Search for the cell housing the specified text and yield its (x, y) center coordinate. 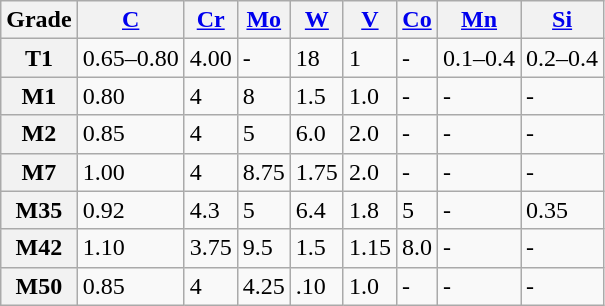
8 (264, 96)
M7 (39, 172)
8.75 (264, 172)
C (130, 20)
6.4 (316, 210)
18 (316, 58)
Si (562, 20)
8.0 (416, 248)
1.10 (130, 248)
V (370, 20)
0.65–0.80 (130, 58)
Co (416, 20)
0.1–0.4 (480, 58)
9.5 (264, 248)
1.8 (370, 210)
1.75 (316, 172)
Cr (210, 20)
1 (370, 58)
Mo (264, 20)
M50 (39, 286)
M2 (39, 134)
4.25 (264, 286)
Grade (39, 20)
Mn (480, 20)
T1 (39, 58)
W (316, 20)
1.00 (130, 172)
0.92 (130, 210)
4.00 (210, 58)
.10 (316, 286)
0.80 (130, 96)
0.35 (562, 210)
M42 (39, 248)
1.15 (370, 248)
3.75 (210, 248)
0.2–0.4 (562, 58)
6.0 (316, 134)
M1 (39, 96)
4.3 (210, 210)
M35 (39, 210)
